Scan for the cell matching the given text and deliver its [x, y] coordinate at center. 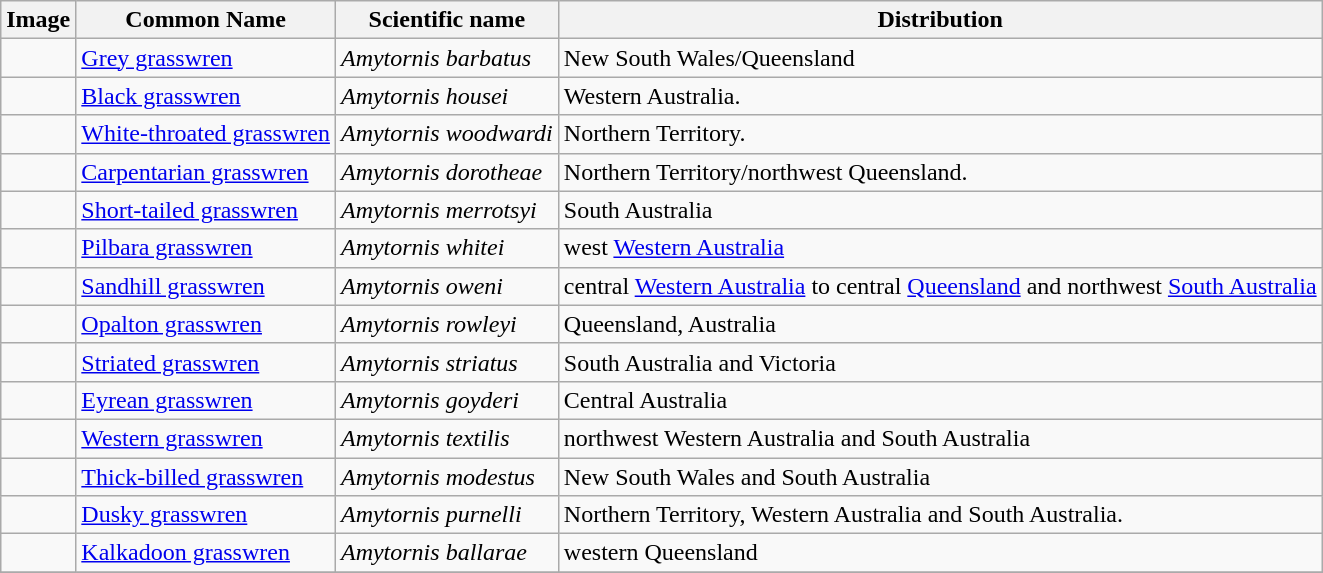
White-throated grasswren [206, 134]
Queensland, Australia [940, 324]
Sandhill grasswren [206, 286]
Pilbara grasswren [206, 248]
Western grasswren [206, 438]
Amytornis purnelli [446, 515]
Amytornis ballarae [446, 553]
Amytornis modestus [446, 477]
Amytornis merrotsyi [446, 210]
Amytornis whitei [446, 248]
Amytornis dorotheae [446, 172]
South Australia [940, 210]
Amytornis woodwardi [446, 134]
Thick-billed grasswren [206, 477]
Western Australia. [940, 96]
west Western Australia [940, 248]
Carpentarian grasswren [206, 172]
northwest Western Australia and South Australia [940, 438]
central Western Australia to central Queensland and northwest South Australia [940, 286]
Amytornis rowleyi [446, 324]
New South Wales and South Australia [940, 477]
Distribution [940, 20]
Dusky grasswren [206, 515]
New South Wales/Queensland [940, 58]
South Australia and Victoria [940, 362]
Amytornis oweni [446, 286]
Northern Territory, Western Australia and South Australia. [940, 515]
Opalton grasswren [206, 324]
Northern Territory. [940, 134]
Amytornis striatus [446, 362]
Amytornis barbatus [446, 58]
Northern Territory/northwest Queensland. [940, 172]
Eyrean grasswren [206, 400]
Short-tailed grasswren [206, 210]
Kalkadoon grasswren [206, 553]
Image [38, 20]
western Queensland [940, 553]
Common Name [206, 20]
Central Australia [940, 400]
Black grasswren [206, 96]
Scientific name [446, 20]
Amytornis housei [446, 96]
Striated grasswren [206, 362]
Amytornis goyderi [446, 400]
Amytornis textilis [446, 438]
Grey grasswren [206, 58]
